For the text-containing cell, return its midpoint in [X, Y] coordinate format. 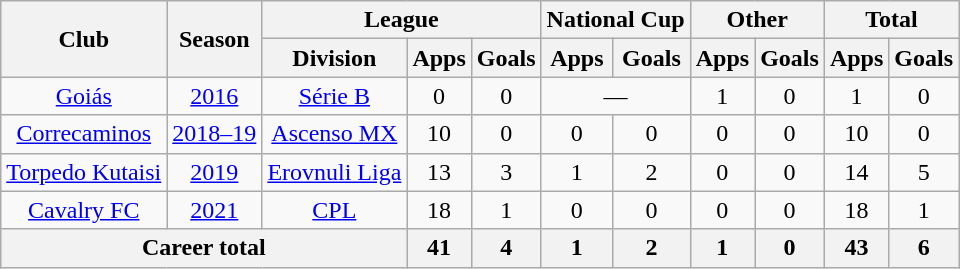
Career total [204, 248]
3 [506, 172]
2019 [214, 172]
5 [924, 172]
Division [334, 58]
43 [856, 248]
— [616, 96]
Torpedo Kutaisi [84, 172]
6 [924, 248]
Club [84, 39]
Correcaminos [84, 134]
Ascenso MX [334, 134]
Série B [334, 96]
2021 [214, 210]
41 [439, 248]
Total [891, 20]
4 [506, 248]
Goiás [84, 96]
2016 [214, 96]
14 [856, 172]
Cavalry FC [84, 210]
13 [439, 172]
2018–19 [214, 134]
League [402, 20]
Season [214, 39]
Erovnuli Liga [334, 172]
National Cup [616, 20]
Other [757, 20]
CPL [334, 210]
